Determine the (x, y) coordinate at the center of the cell enclosing the given text.  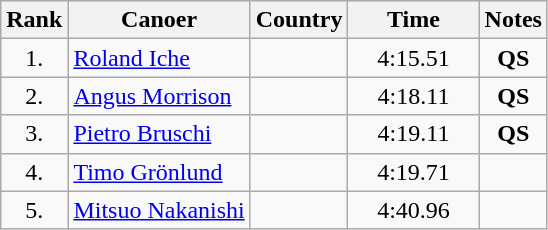
Country (299, 20)
Notes (513, 20)
4:40.96 (414, 210)
5. (34, 210)
Time (414, 20)
4. (34, 172)
2. (34, 96)
Canoer (159, 20)
4:15.51 (414, 58)
4:18.11 (414, 96)
Timo Grönlund (159, 172)
Pietro Bruschi (159, 134)
4:19.11 (414, 134)
3. (34, 134)
1. (34, 58)
Angus Morrison (159, 96)
Roland Iche (159, 58)
4:19.71 (414, 172)
Mitsuo Nakanishi (159, 210)
Rank (34, 20)
